Return the (x, y) coordinate for the center point of the cell that contains the specified text.  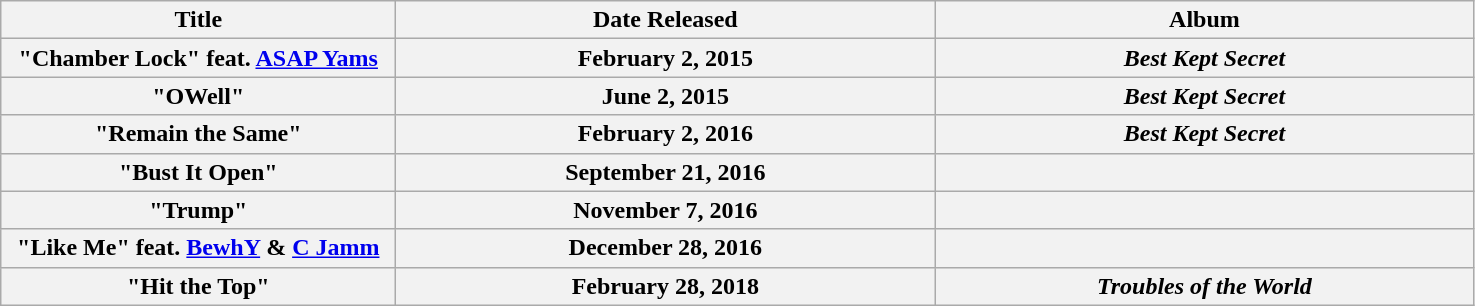
"Chamber Lock" feat. ASAP Yams (198, 58)
"Like Me" feat. BewhY & C Jamm (198, 248)
"Bust It Open" (198, 172)
Date Released (666, 20)
"Trump" (198, 210)
September 21, 2016 (666, 172)
December 28, 2016 (666, 248)
"Hit the Top" (198, 286)
February 2, 2016 (666, 134)
Album (1204, 20)
November 7, 2016 (666, 210)
"Remain the Same" (198, 134)
February 2, 2015 (666, 58)
Title (198, 20)
February 28, 2018 (666, 286)
"OWell" (198, 96)
Troubles of the World (1204, 286)
June 2, 2015 (666, 96)
